Scan for the cell matching the given text and deliver its (X, Y) coordinate at center. 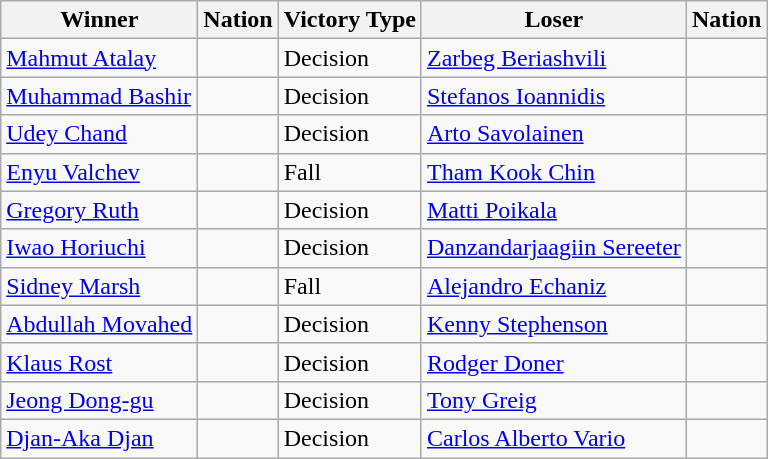
Jeong Dong-gu (100, 400)
Kenny Stephenson (554, 324)
Carlos Alberto Vario (554, 438)
Sidney Marsh (100, 286)
Alejandro Echaniz (554, 286)
Rodger Doner (554, 362)
Stefanos Ioannidis (554, 96)
Enyu Valchev (100, 172)
Muhammad Bashir (100, 96)
Djan-Aka Djan (100, 438)
Abdullah Movahed (100, 324)
Winner (100, 20)
Arto Savolainen (554, 134)
Victory Type (350, 20)
Iwao Horiuchi (100, 248)
Tham Kook Chin (554, 172)
Klaus Rost (100, 362)
Danzandarjaagiin Sereeter (554, 248)
Matti Poikala (554, 210)
Mahmut Atalay (100, 58)
Tony Greig (554, 400)
Loser (554, 20)
Udey Chand (100, 134)
Gregory Ruth (100, 210)
Zarbeg Beriashvili (554, 58)
